For the text-containing cell, return its midpoint in (x, y) coordinate format. 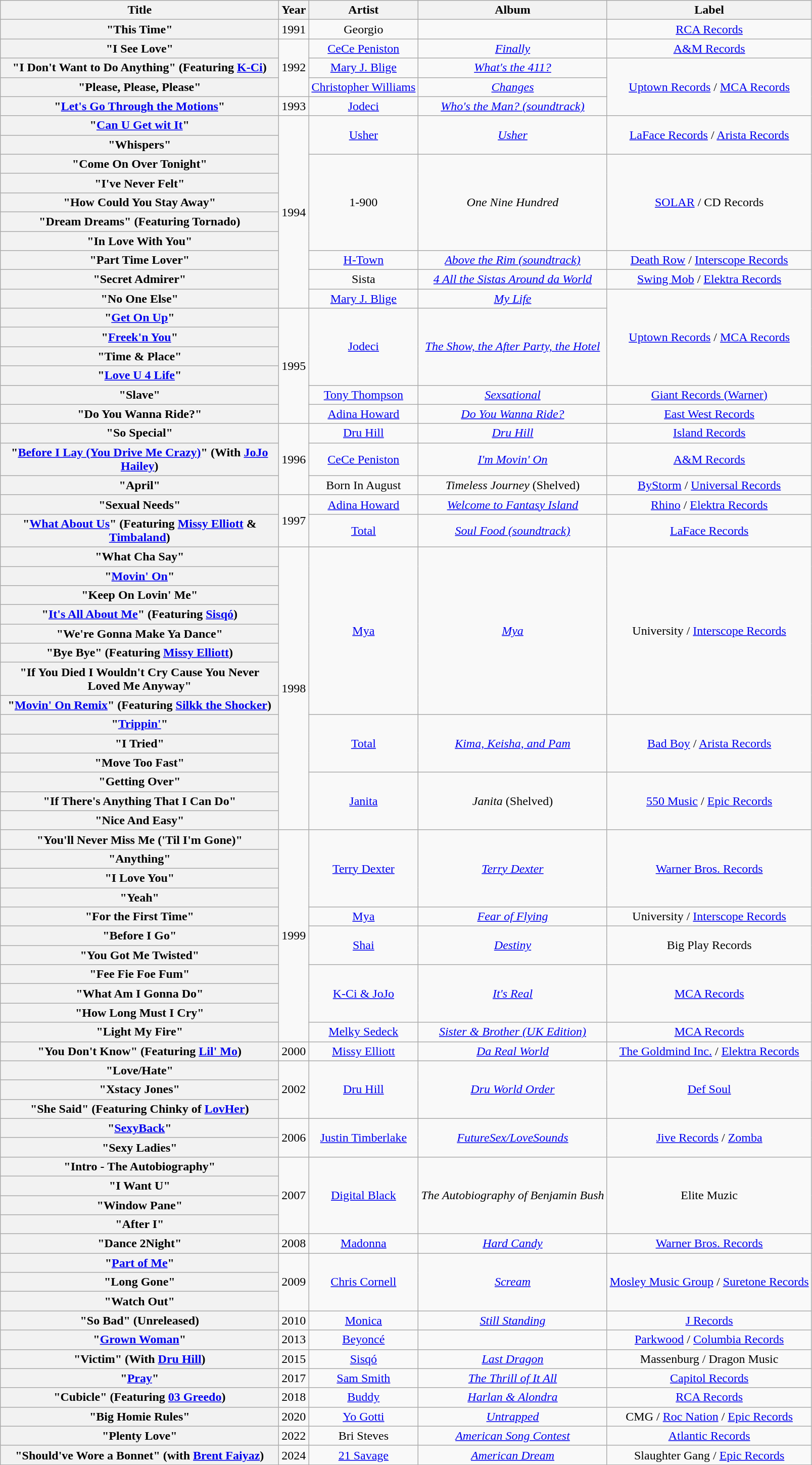
"What Am I Gonna Do" (139, 994)
Bad Boy / Arista Records (709, 743)
"Dream Dreams" (Featuring Tornado) (139, 221)
Bri Steves (364, 1436)
2018 (294, 1397)
Changes (512, 87)
"In Love With You" (139, 241)
1-900 (364, 202)
"Intro - The Autobiography" (139, 1166)
"Sexy Ladies" (139, 1147)
Do You Wanna Ride? (512, 414)
Death Row / Interscope Records (709, 260)
I'm Movin' On (512, 459)
"Freek'n You" (139, 337)
1999 (294, 936)
Tony Thompson (364, 395)
Monica (364, 1320)
"Fee Fie Foe Fum" (139, 974)
1997 (294, 521)
"Keep On Lovin' Me" (139, 595)
Mosley Music Group / Suretone Records (709, 1282)
Fear of Flying (512, 917)
Def Soul (709, 1090)
Sista (364, 279)
"Light My Fire" (139, 1032)
J Records (709, 1320)
"Xstacy Jones" (139, 1090)
Digital Black (364, 1195)
"Getting Over" (139, 782)
H-Town (364, 260)
"So Bad" (Unreleased) (139, 1320)
Melky Sedeck (364, 1032)
"Watch Out" (139, 1301)
"Should've Wore a Bonnet" (with Brent Faiyaz) (139, 1455)
Sisqó (364, 1359)
"I Tried" (139, 743)
"I See Love" (139, 49)
"Love/Hate" (139, 1070)
Rhino / Elektra Records (709, 504)
2007 (294, 1195)
Scream (512, 1282)
1996 (294, 459)
One Nine Hundred (512, 202)
2020 (294, 1416)
"Get On Up" (139, 318)
American Dream (512, 1455)
"Love U 4 Life" (139, 375)
1995 (294, 366)
SOLAR / CD Records (709, 202)
Soul Food (soundtrack) (512, 531)
Who's the Man? (soundtrack) (512, 106)
Christopher Williams (364, 87)
"You Don't Know" (Featuring Lil' Mo) (139, 1051)
"Let's Go Through the Motions" (139, 106)
2010 (294, 1320)
2024 (294, 1455)
"No One Else" (139, 299)
Untrapped (512, 1416)
"You'll Never Miss Me ('Til I'm Gone)" (139, 839)
"Part of Me" (139, 1263)
Year (294, 10)
"Part Time Lover" (139, 260)
The Goldmind Inc. / Elektra Records (709, 1051)
It's Real (512, 994)
Capitol Records (709, 1378)
"Trippin'" (139, 724)
"How Could You Stay Away" (139, 202)
Elite Muzic (709, 1195)
2015 (294, 1359)
"Slave" (139, 395)
"Bye Bye" (Featuring Missy Elliott) (139, 653)
Sexsational (512, 395)
2022 (294, 1436)
K-Ci & JoJo (364, 994)
ByStorm / Universal Records (709, 485)
Title (139, 10)
"Plenty Love" (139, 1436)
"Anything" (139, 859)
Da Real World (512, 1051)
1998 (294, 688)
"Move Too Fast" (139, 763)
The Show, the After Party, the Hotel (512, 347)
"For the First Time" (139, 917)
What's the 411? (512, 68)
Label (709, 10)
"I Don't Want to Do Anything" (Featuring K-Ci) (139, 68)
"Before I Go" (139, 936)
"Long Gone" (139, 1282)
Shai (364, 946)
2017 (294, 1378)
2008 (294, 1244)
Island Records (709, 433)
FutureSex/LoveSounds (512, 1138)
Parkwood / Columbia Records (709, 1340)
"SexyBack" (139, 1128)
Jive Records / Zomba (709, 1138)
Chris Cornell (364, 1282)
CMG / Roc Nation / Epic Records (709, 1416)
Destiny (512, 946)
"Whispers" (139, 145)
"Come On Over Tonight" (139, 164)
"Please, Please, Please" (139, 87)
Still Standing (512, 1320)
Harlan & Alondra (512, 1397)
Hard Candy (512, 1244)
"I Want U" (139, 1186)
Kima, Keisha, and Pam (512, 743)
2013 (294, 1340)
Massenburg / Dragon Music (709, 1359)
21 Savage (364, 1455)
Artist (364, 10)
"Secret Admirer" (139, 279)
Swing Mob / Elektra Records (709, 279)
2002 (294, 1090)
"I've Never Felt" (139, 183)
1993 (294, 106)
Sister & Brother (UK Edition) (512, 1032)
Atlantic Records (709, 1436)
"She Said" (Featuring Chinky of LovHer) (139, 1109)
Janita (364, 801)
East West Records (709, 414)
Dru World Order (512, 1090)
"This Time" (139, 29)
"What Cha Say" (139, 556)
Buddy (364, 1397)
"We're Gonna Make Ya Dance" (139, 634)
American Song Contest (512, 1436)
Missy Elliott (364, 1051)
"Yeah" (139, 897)
"Grown Woman" (139, 1340)
"Before I Lay (You Drive Me Crazy)" (With JoJo Hailey) (139, 459)
550 Music / Epic Records (709, 801)
Big Play Records (709, 946)
"Nice And Easy" (139, 820)
Giant Records (Warner) (709, 395)
LaFace Records (709, 531)
Timeless Journey (Shelved) (512, 485)
Welcome to Fantasy Island (512, 504)
Born In August (364, 485)
2006 (294, 1138)
"What About Us" (Featuring Missy Elliott & Timbaland) (139, 531)
"Pray" (139, 1378)
"After I" (139, 1224)
Last Dragon (512, 1359)
Yo Gotti (364, 1416)
4 All the Sistas Around da World (512, 279)
Beyoncé (364, 1340)
"So Special" (139, 433)
Slaughter Gang / Epic Records (709, 1455)
Album (512, 10)
"Movin' On Remix" (Featuring Silkk the Shocker) (139, 705)
My Life (512, 299)
"Can U Get wit It" (139, 125)
"Do You Wanna Ride?" (139, 414)
"It's All About Me" (Featuring Sisqó) (139, 615)
Sam Smith (364, 1378)
"If You Died I Wouldn't Cry Cause You Never Loved Me Anyway" (139, 679)
"I Love You" (139, 878)
"Cubicle" (Featuring 03 Greedo) (139, 1397)
"Movin' On" (139, 576)
2000 (294, 1051)
1991 (294, 29)
1994 (294, 212)
"Dance 2Night" (139, 1244)
"April" (139, 485)
"Big Homie Rules" (139, 1416)
Finally (512, 49)
2009 (294, 1282)
The Thrill of It All (512, 1378)
Above the Rim (soundtrack) (512, 260)
"How Long Must I Cry" (139, 1013)
Madonna (364, 1244)
"Sexual Needs" (139, 504)
Georgio (364, 29)
Justin Timberlake (364, 1138)
"Victim" (With Dru Hill) (139, 1359)
The Autobiography of Benjamin Bush (512, 1195)
LaFace Records / Arista Records (709, 135)
Janita (Shelved) (512, 801)
"Window Pane" (139, 1205)
"Time & Place" (139, 356)
1992 (294, 68)
"You Got Me Twisted" (139, 955)
"If There's Anything That I Can Do" (139, 801)
